Pinpoint the cell where the given text exists, returning its [X, Y] midpoint coordinate. 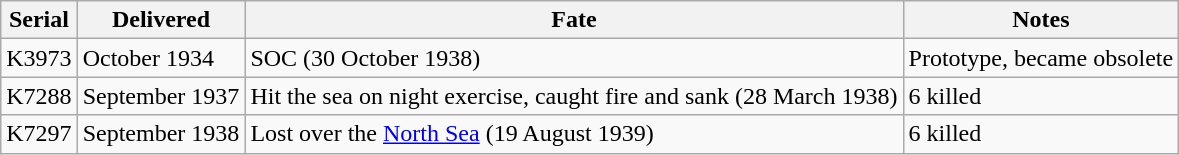
Prototype, became obsolete [1041, 58]
September 1938 [161, 134]
K3973 [39, 58]
K7297 [39, 134]
Hit the sea on night exercise, caught fire and sank (28 March 1938) [574, 96]
Lost over the North Sea (19 August 1939) [574, 134]
SOC (30 October 1938) [574, 58]
K7288 [39, 96]
Serial [39, 20]
October 1934 [161, 58]
Fate [574, 20]
Delivered [161, 20]
September 1937 [161, 96]
Notes [1041, 20]
